Pinpoint the cell where the given text exists, returning its [X, Y] midpoint coordinate. 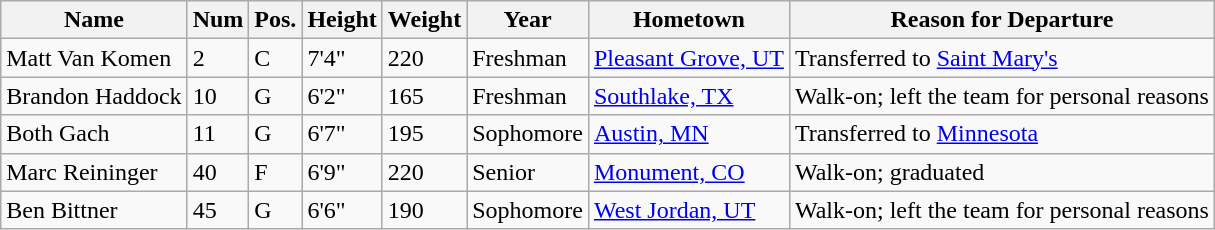
Reason for Departure [1002, 20]
Transferred to Minnesota [1002, 134]
Austin, MN [688, 134]
6'2" [342, 96]
10 [218, 96]
F [276, 172]
Monument, CO [688, 172]
Transferred to Saint Mary's [1002, 58]
2 [218, 58]
C [276, 58]
Marc Reininger [94, 172]
Year [528, 20]
Both Gach [94, 134]
Height [342, 20]
Pleasant Grove, UT [688, 58]
Hometown [688, 20]
6'6" [342, 210]
West Jordan, UT [688, 210]
6'9" [342, 172]
Num [218, 20]
Pos. [276, 20]
Brandon Haddock [94, 96]
Southlake, TX [688, 96]
Name [94, 20]
6'7" [342, 134]
Weight [424, 20]
11 [218, 134]
Senior [528, 172]
7'4" [342, 58]
45 [218, 210]
190 [424, 210]
Matt Van Komen [94, 58]
Walk-on; graduated [1002, 172]
40 [218, 172]
165 [424, 96]
195 [424, 134]
Ben Bittner [94, 210]
